Extract the [x, y] coordinate from the center of the cell holding the provided text.  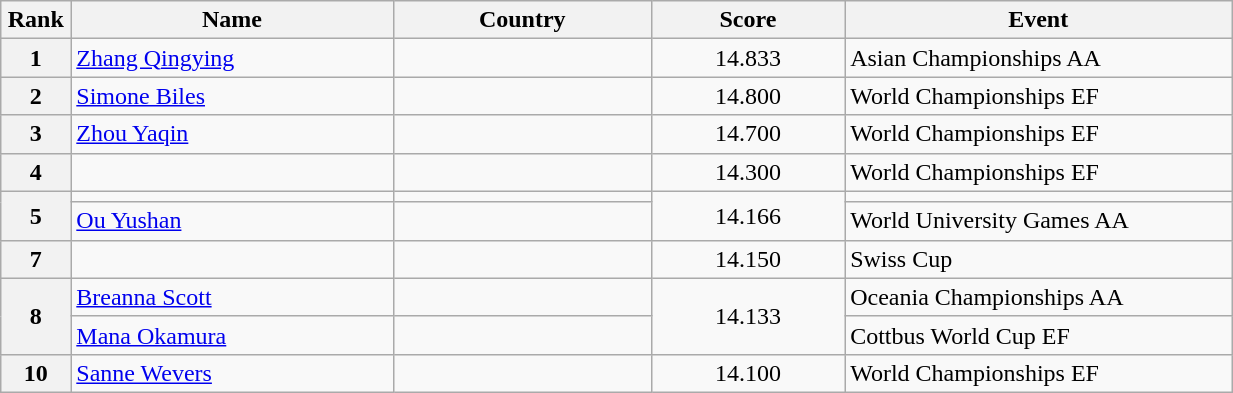
14.133 [748, 316]
Score [748, 20]
Ou Yushan [232, 221]
World University Games AA [1038, 221]
7 [36, 259]
Country [522, 20]
14.300 [748, 172]
Rank [36, 20]
8 [36, 316]
2 [36, 96]
4 [36, 172]
Sanne Wevers [232, 373]
Cottbus World Cup EF [1038, 335]
Simone Biles [232, 96]
1 [36, 58]
Zhou Yaqin [232, 134]
3 [36, 134]
Zhang Qingying [232, 58]
Event [1038, 20]
Asian Championships AA [1038, 58]
14.100 [748, 373]
14.700 [748, 134]
Oceania Championships AA [1038, 297]
14.800 [748, 96]
Mana Okamura [232, 335]
Swiss Cup [1038, 259]
Breanna Scott [232, 297]
10 [36, 373]
5 [36, 216]
14.833 [748, 58]
14.166 [748, 216]
14.150 [748, 259]
Name [232, 20]
